Capture the cell that displays the provided text and extract its (x, y) central coordinate. 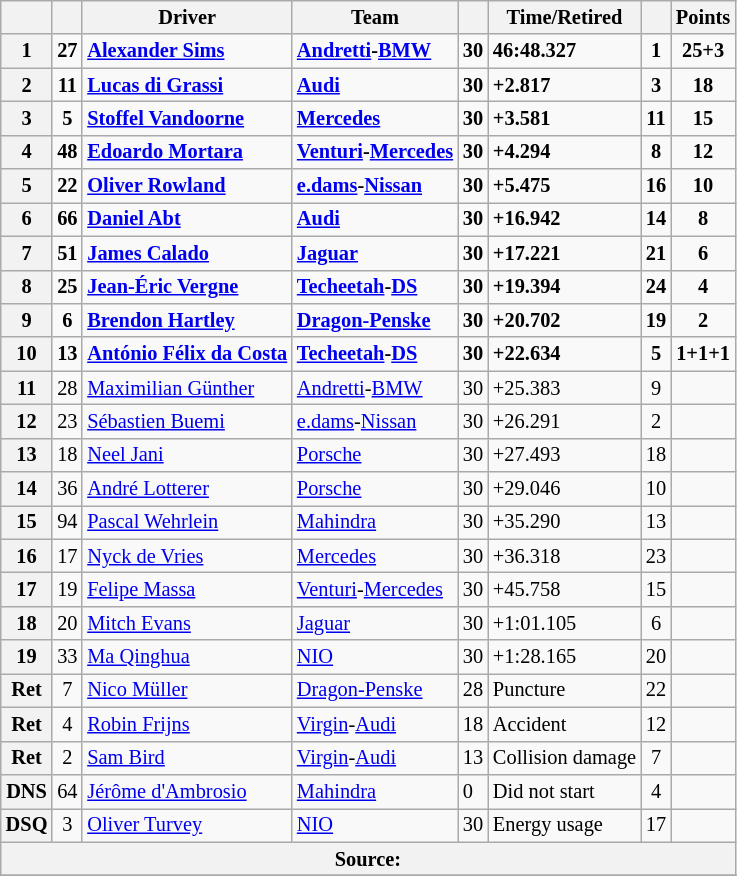
Alexander Sims (187, 51)
24 (656, 287)
+1:28.165 (564, 657)
Edoardo Mortara (187, 152)
Time/Retired (564, 17)
+3.581 (564, 118)
66 (67, 219)
Nyck de Vries (187, 556)
+45.758 (564, 589)
Brendon Hartley (187, 320)
DNS (27, 791)
Did not start (564, 791)
+26.291 (564, 421)
51 (67, 253)
James Calado (187, 253)
+2.817 (564, 85)
94 (67, 522)
Puncture (564, 690)
25 (67, 287)
Sam Bird (187, 758)
Jérôme d'Ambrosio (187, 791)
DSQ (27, 825)
48 (67, 152)
Accident (564, 724)
+22.634 (564, 354)
0 (473, 791)
Daniel Abt (187, 219)
+16.942 (564, 219)
+25.383 (564, 388)
+36.318 (564, 556)
Oliver Turvey (187, 825)
Source: (368, 859)
Jean-Éric Vergne (187, 287)
+20.702 (564, 320)
António Félix da Costa (187, 354)
Lucas di Grassi (187, 85)
Mitch Evans (187, 623)
Ma Qinghua (187, 657)
+1:01.105 (564, 623)
64 (67, 791)
Felipe Massa (187, 589)
Points (703, 17)
+29.046 (564, 489)
+35.290 (564, 522)
27 (67, 51)
Oliver Rowland (187, 186)
36 (67, 489)
Collision damage (564, 758)
Pascal Wehrlein (187, 522)
+27.493 (564, 455)
Team (375, 17)
Stoffel Vandoorne (187, 118)
Robin Frijns (187, 724)
1+1+1 (703, 354)
Nico Müller (187, 690)
André Lotterer (187, 489)
Sébastien Buemi (187, 421)
46:48.327 (564, 51)
21 (656, 253)
Driver (187, 17)
+17.221 (564, 253)
Neel Jani (187, 455)
+19.394 (564, 287)
+5.475 (564, 186)
33 (67, 657)
Energy usage (564, 825)
+4.294 (564, 152)
25+3 (703, 51)
Maximilian Günther (187, 388)
